Determine the (X, Y) coordinate at the center of the cell enclosing the given text.  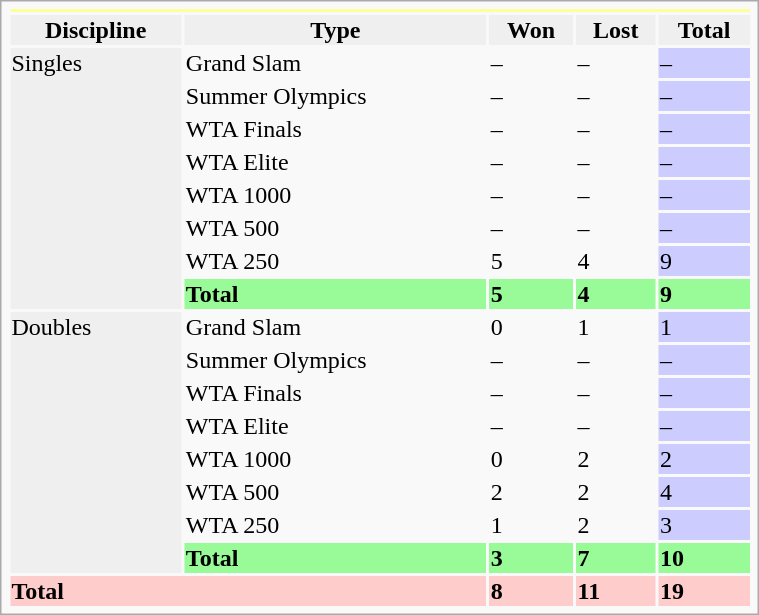
19 (704, 591)
Singles (96, 178)
8 (531, 591)
Won (531, 30)
Discipline (96, 30)
Type (335, 30)
Doubles (96, 442)
Lost (616, 30)
11 (616, 591)
10 (704, 558)
7 (616, 558)
